Capture the cell that displays the provided text and extract its [X, Y] central coordinate. 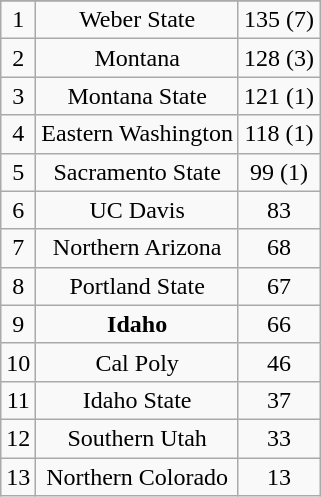
5 [18, 172]
46 [278, 362]
Montana [138, 58]
Northern Colorado [138, 477]
37 [278, 400]
4 [18, 134]
12 [18, 438]
UC Davis [138, 210]
Idaho [138, 324]
9 [18, 324]
Northern Arizona [138, 248]
Cal Poly [138, 362]
2 [18, 58]
83 [278, 210]
8 [18, 286]
66 [278, 324]
67 [278, 286]
121 (1) [278, 96]
Weber State [138, 20]
33 [278, 438]
1 [18, 20]
7 [18, 248]
128 (3) [278, 58]
Sacramento State [138, 172]
3 [18, 96]
11 [18, 400]
99 (1) [278, 172]
135 (7) [278, 20]
Eastern Washington [138, 134]
Southern Utah [138, 438]
118 (1) [278, 134]
10 [18, 362]
Montana State [138, 96]
Idaho State [138, 400]
6 [18, 210]
68 [278, 248]
Portland State [138, 286]
